Identify which cell holds the provided text, then report its (x, y) central coordinate. 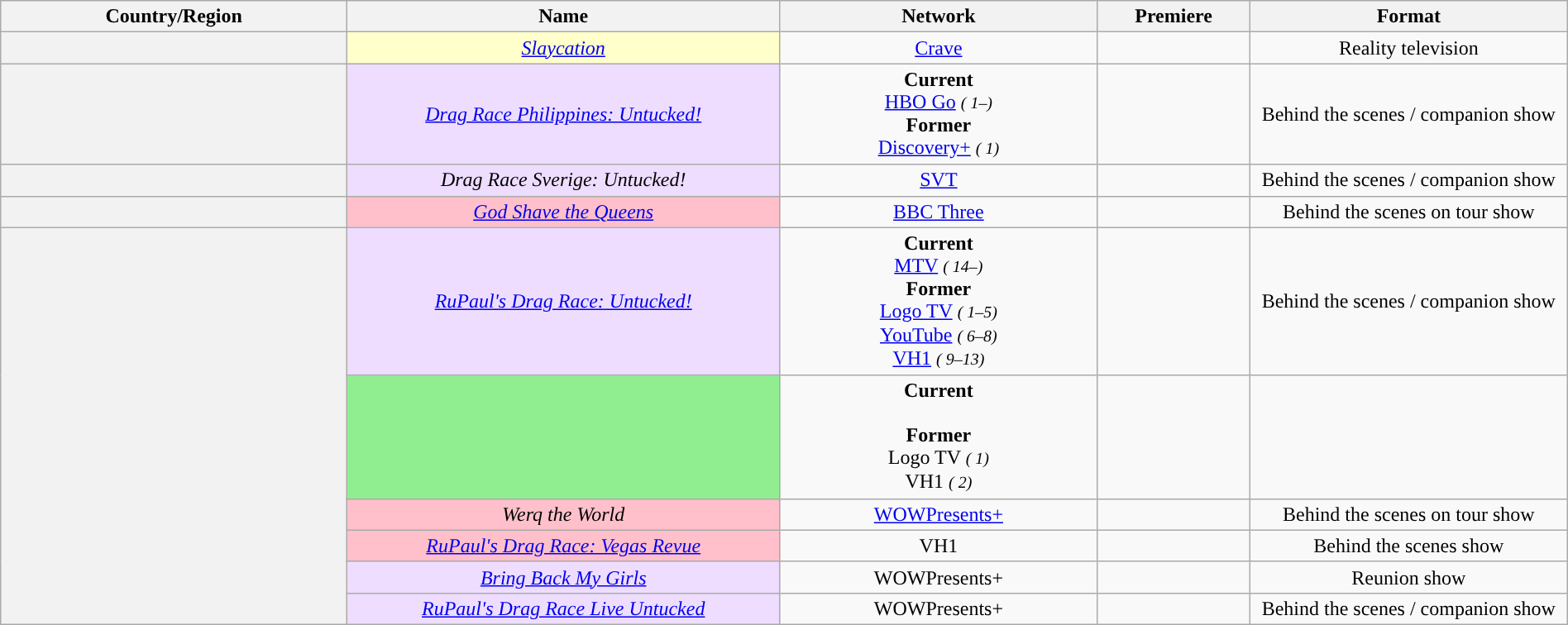
CurrentHBO Go ( 1–)FormerDiscovery+ ( 1) (939, 114)
VH1 (939, 546)
Format (1408, 17)
CurrentMTV ( 14–)FormerLogo TV ( 1–5)YouTube ( 6–8)VH1 ( 9–13) (939, 301)
Network (939, 17)
BBC Three (939, 212)
Behind the scenes show (1408, 546)
Crave (939, 48)
RuPaul's Drag Race Live Untucked (564, 608)
RuPaul's Drag Race: Untucked! (564, 301)
SVT (939, 180)
Reunion show (1408, 577)
Slaycation (564, 48)
Drag Race Philippines: Untucked! (564, 114)
Reality television (1408, 48)
Bring Back My Girls (564, 577)
Premiere (1174, 17)
Werq the World (564, 514)
Name (564, 17)
Current FormerLogo TV ( 1)VH1 ( 2) (939, 437)
Drag Race Sverige: Untucked! (564, 180)
Country/Region (174, 17)
God Shave the Queens (564, 212)
RuPaul's Drag Race: Vegas Revue (564, 546)
